Extract the [x, y] coordinate from the center of the cell holding the provided text.  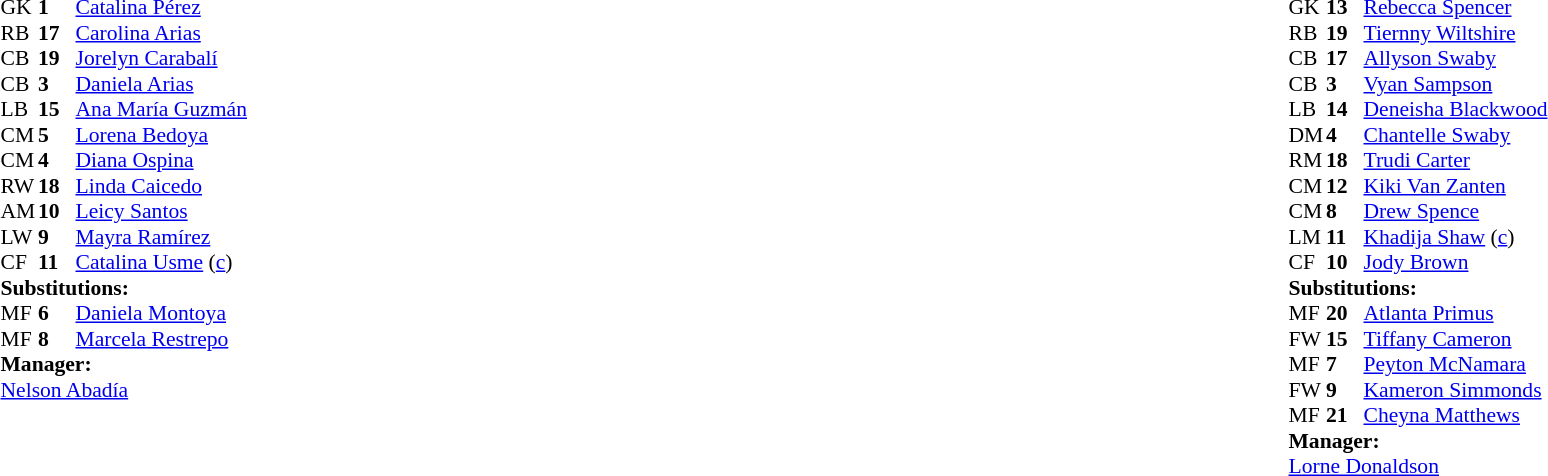
Lorena Bedoya [162, 135]
Daniela Montoya [162, 313]
Jorelyn Carabalí [162, 59]
Khadija Shaw (c) [1455, 237]
Vyan Sampson [1455, 84]
Catalina Usme (c) [162, 263]
Chantelle Swaby [1455, 135]
Daniela Arias [162, 84]
Jody Brown [1455, 263]
5 [57, 135]
Atlanta Primus [1455, 313]
Kiki Van Zanten [1455, 186]
Carolina Arias [162, 33]
RW [19, 186]
Kameron Simmonds [1455, 390]
RM [1307, 161]
Linda Caicedo [162, 186]
Trudi Carter [1455, 161]
Cheyna Matthews [1455, 415]
Allyson Swaby [1455, 59]
Nelson Abadía [123, 390]
Leicy Santos [162, 211]
Tiernny Wiltshire [1455, 33]
LW [19, 237]
LM [1307, 237]
14 [1345, 109]
21 [1345, 415]
12 [1345, 186]
Mayra Ramírez [162, 237]
20 [1345, 313]
Deneisha Blackwood [1455, 109]
Peyton McNamara [1455, 365]
7 [1345, 365]
Marcela Restrepo [162, 339]
Ana María Guzmán [162, 109]
Diana Ospina [162, 161]
6 [57, 313]
DM [1307, 135]
Drew Spence [1455, 211]
AM [19, 211]
Tiffany Cameron [1455, 339]
